For the text-containing cell, return its midpoint in (x, y) coordinate format. 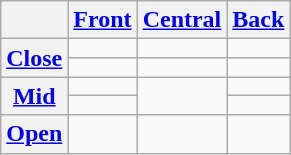
Open (34, 134)
Central (182, 20)
Mid (34, 96)
Close (34, 58)
Back (258, 20)
Front (102, 20)
